Provide the (X, Y) coordinate of the cell's center where the given text is located.  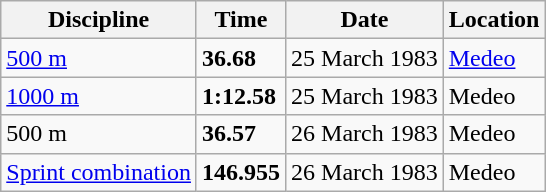
36.68 (240, 58)
1:12.58 (240, 96)
146.955 (240, 172)
36.57 (240, 134)
Sprint combination (99, 172)
Date (365, 20)
1000 m (99, 96)
Location (494, 20)
Discipline (99, 20)
Time (240, 20)
